Provide the (x, y) coordinate of the cell's center where the given text is located.  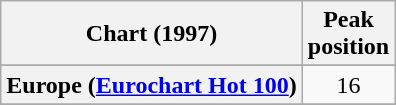
16 (348, 85)
Europe (Eurochart Hot 100) (152, 85)
Peakposition (348, 34)
Chart (1997) (152, 34)
